Scan for the cell matching the given text and deliver its (x, y) coordinate at center. 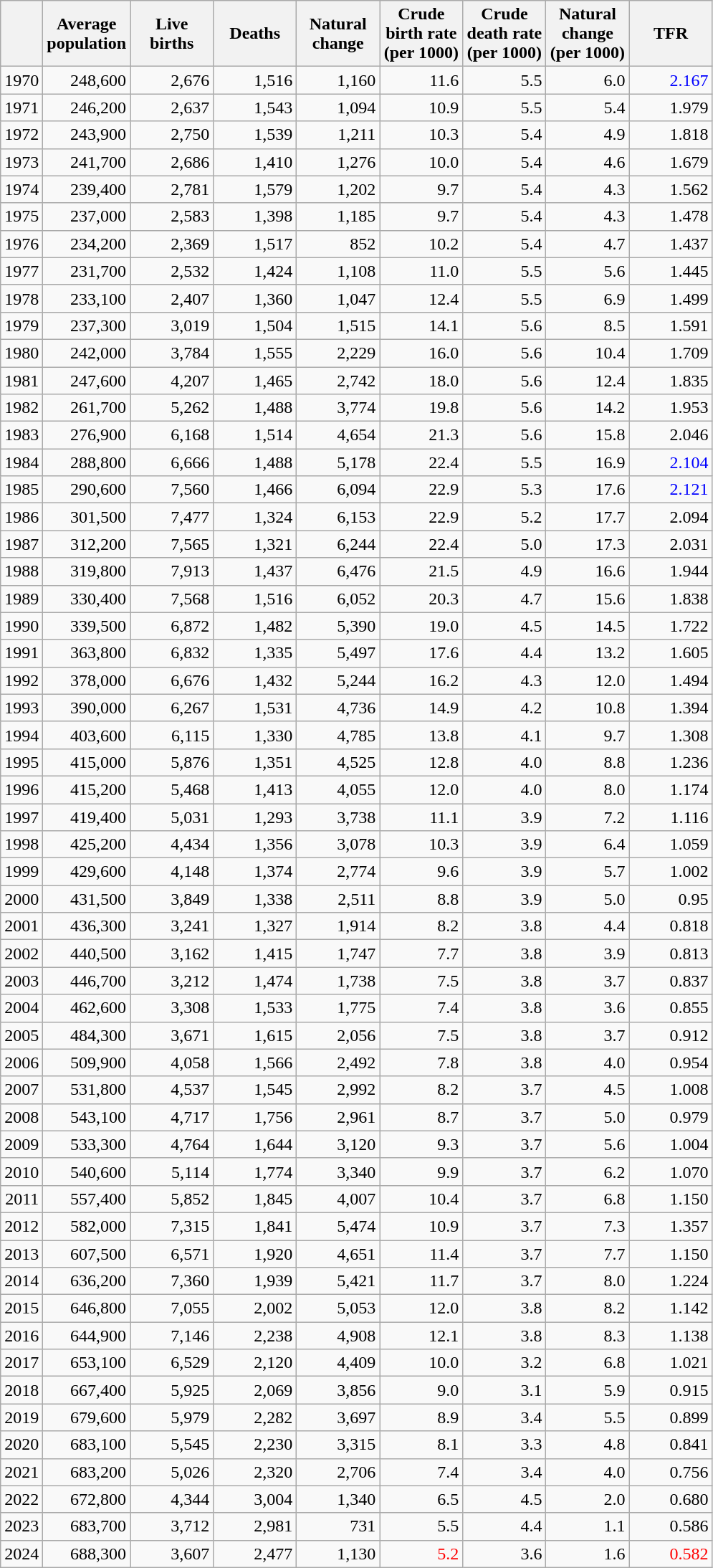
5.7 (588, 872)
5,390 (338, 626)
0.813 (671, 954)
4.8 (588, 1445)
0.912 (671, 1035)
3,712 (172, 1526)
Natural change (per 1000) (588, 34)
312,200 (87, 544)
509,900 (87, 1063)
248,600 (87, 80)
276,900 (87, 435)
683,100 (87, 1445)
2013 (21, 1254)
1,108 (338, 271)
1995 (21, 762)
1,756 (255, 1117)
1,424 (255, 271)
2010 (21, 1172)
3,212 (172, 981)
1,514 (255, 435)
1.142 (671, 1308)
11.4 (421, 1254)
6,094 (338, 490)
2,774 (338, 872)
1,465 (255, 381)
1993 (21, 708)
1,466 (255, 490)
237,000 (87, 217)
0.586 (671, 1526)
3,738 (338, 817)
1992 (21, 680)
646,800 (87, 1308)
2,706 (338, 1472)
11.1 (421, 817)
429,600 (87, 872)
9.9 (421, 1172)
7,477 (172, 517)
3,120 (338, 1144)
390,000 (87, 708)
14.1 (421, 326)
233,100 (87, 298)
2015 (21, 1308)
2014 (21, 1281)
1,437 (255, 571)
1,398 (255, 217)
17.3 (588, 544)
21.3 (421, 435)
5,852 (172, 1199)
4,434 (172, 845)
6,832 (172, 653)
0.841 (671, 1445)
1974 (21, 189)
247,600 (87, 381)
1.224 (671, 1281)
1,545 (255, 1090)
239,400 (87, 189)
2002 (21, 954)
11.6 (421, 80)
3,671 (172, 1035)
7.2 (588, 817)
1.953 (671, 408)
8.3 (588, 1336)
290,600 (87, 490)
2,492 (338, 1063)
3,774 (338, 408)
1.818 (671, 135)
1997 (21, 817)
2,069 (255, 1390)
8.7 (421, 1117)
1,330 (255, 735)
0.680 (671, 1499)
21.5 (421, 571)
2007 (21, 1090)
688,300 (87, 1554)
5.9 (588, 1390)
1.004 (671, 1144)
1,360 (255, 298)
237,300 (87, 326)
6,168 (172, 435)
14.2 (588, 408)
4,344 (172, 1499)
1971 (21, 108)
4.2 (504, 708)
5,545 (172, 1445)
484,300 (87, 1035)
246,200 (87, 108)
3,849 (172, 899)
1979 (21, 326)
2,229 (338, 353)
5,925 (172, 1390)
1,517 (255, 244)
2.094 (671, 517)
5,474 (338, 1226)
2,961 (338, 1117)
231,700 (87, 271)
1,774 (255, 1172)
1,515 (338, 326)
20.3 (421, 599)
6,476 (338, 571)
1,335 (255, 653)
607,500 (87, 1254)
9.3 (421, 1144)
1.835 (671, 381)
2009 (21, 1144)
2,637 (172, 108)
1987 (21, 544)
1,351 (255, 762)
2006 (21, 1063)
2,407 (172, 298)
533,300 (87, 1144)
5,421 (338, 1281)
4.6 (588, 162)
1975 (21, 217)
234,200 (87, 244)
1978 (21, 298)
11.0 (421, 271)
1,327 (255, 926)
1.070 (671, 1172)
1,321 (255, 544)
2,583 (172, 217)
14.5 (588, 626)
1.394 (671, 708)
6.0 (588, 80)
2019 (21, 1417)
1,845 (255, 1199)
319,800 (87, 571)
531,800 (87, 1090)
7,565 (172, 544)
425,200 (87, 845)
653,100 (87, 1363)
1983 (21, 435)
3,784 (172, 353)
1,555 (255, 353)
6.4 (588, 845)
2,532 (172, 271)
5,497 (338, 653)
2,477 (255, 1554)
0.582 (671, 1554)
2,282 (255, 1417)
2,320 (255, 1472)
672,800 (87, 1499)
1,533 (255, 1008)
419,400 (87, 817)
3,340 (338, 1172)
415,000 (87, 762)
2,120 (255, 1363)
7,913 (172, 571)
Crude death rate (per 1000) (504, 34)
557,400 (87, 1199)
1994 (21, 735)
288,800 (87, 462)
2.121 (671, 490)
1.605 (671, 653)
2000 (21, 899)
0.855 (671, 1008)
1989 (21, 599)
2020 (21, 1445)
1,413 (255, 789)
2,676 (172, 80)
436,300 (87, 926)
6,052 (338, 599)
4,908 (338, 1336)
2023 (21, 1526)
582,000 (87, 1226)
6,115 (172, 735)
1.838 (671, 599)
9.6 (421, 872)
644,900 (87, 1336)
2001 (21, 926)
12.1 (421, 1336)
5.3 (504, 490)
1,841 (255, 1226)
301,500 (87, 517)
2.0 (588, 1499)
3,241 (172, 926)
1986 (21, 517)
3,308 (172, 1008)
1991 (21, 653)
4,537 (172, 1090)
16.2 (421, 680)
5,979 (172, 1417)
1.008 (671, 1090)
1,340 (338, 1499)
1.236 (671, 762)
1998 (21, 845)
2004 (21, 1008)
1973 (21, 162)
7,315 (172, 1226)
1999 (21, 872)
1.174 (671, 789)
0.954 (671, 1063)
1,914 (338, 926)
683,700 (87, 1526)
5,178 (338, 462)
3,078 (338, 845)
1.591 (671, 326)
2021 (21, 1472)
1,747 (338, 954)
1.116 (671, 817)
731 (338, 1526)
679,600 (87, 1417)
4,717 (172, 1117)
6,872 (172, 626)
1,504 (255, 326)
1,047 (338, 298)
2,981 (255, 1526)
1,185 (338, 217)
4,058 (172, 1063)
2016 (21, 1336)
363,800 (87, 653)
1996 (21, 789)
4,409 (338, 1363)
2005 (21, 1035)
1976 (21, 244)
2,686 (172, 162)
2022 (21, 1499)
1,293 (255, 817)
852 (338, 244)
TFR (671, 34)
4,007 (338, 1199)
0.95 (671, 899)
683,200 (87, 1472)
1,482 (255, 626)
4,764 (172, 1144)
3,697 (338, 1417)
1,474 (255, 981)
6.2 (588, 1172)
242,000 (87, 353)
4.1 (504, 735)
Live births (172, 34)
9.0 (421, 1390)
4,207 (172, 381)
241,700 (87, 162)
1.1 (588, 1526)
2017 (21, 1363)
2,002 (255, 1308)
1972 (21, 135)
1984 (21, 462)
1981 (21, 381)
4,651 (338, 1254)
540,600 (87, 1172)
10.2 (421, 244)
636,200 (87, 1281)
1,644 (255, 1144)
1.308 (671, 735)
1,410 (255, 162)
2011 (21, 1199)
6,571 (172, 1254)
5,876 (172, 762)
5,114 (172, 1172)
6,529 (172, 1363)
15.8 (588, 435)
1.499 (671, 298)
543,100 (87, 1117)
6,676 (172, 680)
378,000 (87, 680)
1.979 (671, 108)
8.5 (588, 326)
14.9 (421, 708)
440,500 (87, 954)
2003 (21, 981)
3,607 (172, 1554)
0.756 (671, 1472)
1,338 (255, 899)
Natural change (338, 34)
6,153 (338, 517)
446,700 (87, 981)
4,654 (338, 435)
1,738 (338, 981)
2,742 (338, 381)
16.6 (588, 571)
6,244 (338, 544)
7,568 (172, 599)
2.031 (671, 544)
1.679 (671, 162)
1,579 (255, 189)
1982 (21, 408)
4,785 (338, 735)
6.9 (588, 298)
3,315 (338, 1445)
1,202 (338, 189)
1990 (21, 626)
16.0 (421, 353)
13.2 (588, 653)
4,148 (172, 872)
1,094 (338, 108)
1980 (21, 353)
10.8 (588, 708)
462,600 (87, 1008)
4,055 (338, 789)
1.021 (671, 1363)
2008 (21, 1117)
3,004 (255, 1499)
7.3 (588, 1226)
5,468 (172, 789)
1.944 (671, 571)
0.837 (671, 981)
1,356 (255, 845)
1.722 (671, 626)
12.8 (421, 762)
7,560 (172, 490)
1,939 (255, 1281)
7,146 (172, 1336)
1.002 (671, 872)
1,531 (255, 708)
1.437 (671, 244)
1985 (21, 490)
3,019 (172, 326)
1970 (21, 80)
1,415 (255, 954)
7.8 (421, 1063)
6,267 (172, 708)
6.5 (421, 1499)
1.445 (671, 271)
1,211 (338, 135)
2,992 (338, 1090)
8.9 (421, 1417)
1.709 (671, 353)
3.3 (504, 1445)
0.979 (671, 1117)
2.046 (671, 435)
15.6 (588, 599)
2,750 (172, 135)
2.167 (671, 80)
17.7 (588, 517)
5,053 (338, 1308)
403,600 (87, 735)
2.104 (671, 462)
1.6 (588, 1554)
1,374 (255, 872)
4,736 (338, 708)
3,856 (338, 1390)
5,262 (172, 408)
19.8 (421, 408)
1,920 (255, 1254)
1,543 (255, 108)
1.357 (671, 1226)
0.899 (671, 1417)
2012 (21, 1226)
2,369 (172, 244)
3.2 (504, 1363)
1,130 (338, 1554)
Deaths (255, 34)
1,566 (255, 1063)
16.9 (588, 462)
1.138 (671, 1336)
19.0 (421, 626)
2,238 (255, 1336)
6,666 (172, 462)
1.478 (671, 217)
1977 (21, 271)
5,031 (172, 817)
1,276 (338, 162)
0.818 (671, 926)
330,400 (87, 599)
0.915 (671, 1390)
3.1 (504, 1390)
5,244 (338, 680)
13.8 (421, 735)
1,615 (255, 1035)
1,432 (255, 680)
7,055 (172, 1308)
1,324 (255, 517)
1,539 (255, 135)
Average population (87, 34)
8.1 (421, 1445)
2,230 (255, 1445)
431,500 (87, 899)
7,360 (172, 1281)
2,056 (338, 1035)
11.7 (421, 1281)
2018 (21, 1390)
1,775 (338, 1008)
1,160 (338, 80)
18.0 (421, 381)
2,511 (338, 899)
3,162 (172, 954)
1.494 (671, 680)
2024 (21, 1554)
5,026 (172, 1472)
667,400 (87, 1390)
415,200 (87, 789)
1.059 (671, 845)
1988 (21, 571)
261,700 (87, 408)
243,900 (87, 135)
2,781 (172, 189)
339,500 (87, 626)
1.562 (671, 189)
4,525 (338, 762)
Crude birth rate (per 1000) (421, 34)
